Identify which cell holds the provided text, then report its [X, Y] central coordinate. 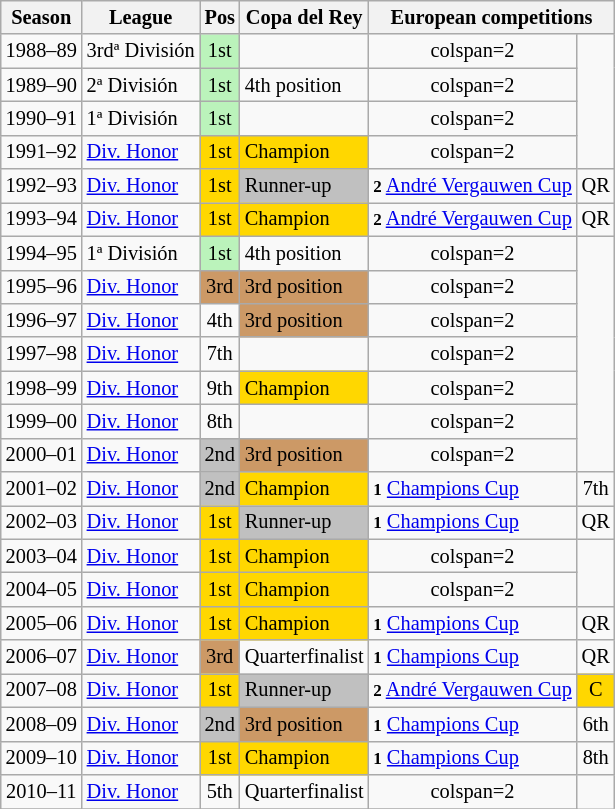
Pos [220, 17]
League [141, 17]
9th [220, 388]
2ª División [141, 85]
C [596, 690]
1999–00 [42, 421]
1996–97 [42, 320]
1998–99 [42, 388]
2007–08 [42, 690]
2009–10 [42, 758]
2001–02 [42, 489]
2005–06 [42, 623]
3rdª División [141, 51]
6th [596, 724]
European competitions [491, 17]
1988–89 [42, 51]
2003–04 [42, 556]
1997–98 [42, 354]
4th [220, 320]
1993–94 [42, 219]
1994–95 [42, 253]
1991–92 [42, 152]
1990–91 [42, 118]
1995–96 [42, 287]
Season [42, 17]
1992–93 [42, 186]
5th [220, 791]
2004–05 [42, 589]
2006–07 [42, 657]
2000–01 [42, 455]
Copa del Rey [304, 17]
2010–11 [42, 791]
2002–03 [42, 522]
1989–90 [42, 85]
2008–09 [42, 724]
